Identify which cell holds the provided text, then report its [X, Y] central coordinate. 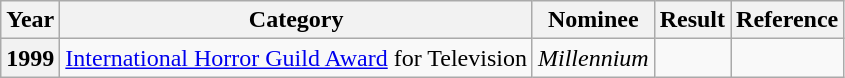
Millennium [593, 58]
Year [30, 20]
Result [692, 20]
1999 [30, 58]
Reference [788, 20]
Category [296, 20]
International Horror Guild Award for Television [296, 58]
Nominee [593, 20]
